Provide the [X, Y] coordinate of the cell's center where the given text is located.  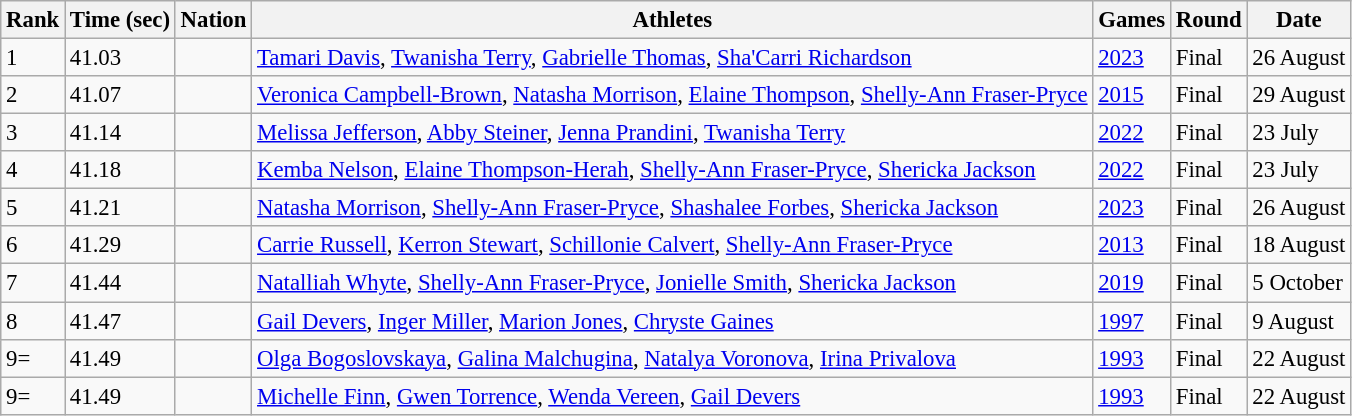
5 [33, 208]
Games [1132, 20]
Carrie Russell, Kerron Stewart, Schillonie Calvert, Shelly-Ann Fraser-Pryce [672, 245]
Time (sec) [120, 20]
1997 [1132, 321]
Veronica Campbell-Brown, Natasha Morrison, Elaine Thompson, Shelly-Ann Fraser-Pryce [672, 95]
29 August [1299, 95]
Michelle Finn, Gwen Torrence, Wenda Vereen, Gail Devers [672, 396]
2019 [1132, 283]
5 October [1299, 283]
4 [33, 170]
8 [33, 321]
41.18 [120, 170]
Date [1299, 20]
Athletes [672, 20]
Round [1209, 20]
Gail Devers, Inger Miller, Marion Jones, Chryste Gaines [672, 321]
Rank [33, 20]
7 [33, 283]
41.07 [120, 95]
2013 [1132, 245]
Nation [213, 20]
Natasha Morrison, Shelly-Ann Fraser-Pryce, Shashalee Forbes, Shericka Jackson [672, 208]
1 [33, 58]
Melissa Jefferson, Abby Steiner, Jenna Prandini, Twanisha Terry [672, 133]
41.29 [120, 245]
41.21 [120, 208]
6 [33, 245]
Tamari Davis, Twanisha Terry, Gabrielle Thomas, Sha'Carri Richardson [672, 58]
41.47 [120, 321]
Kemba Nelson, Elaine Thompson-Herah, Shelly-Ann Fraser-Pryce, Shericka Jackson [672, 170]
Natalliah Whyte, Shelly-Ann Fraser-Pryce, Jonielle Smith, Shericka Jackson [672, 283]
Olga Bogoslovskaya, Galina Malchugina, Natalya Voronova, Irina Privalova [672, 358]
41.03 [120, 58]
18 August [1299, 245]
9 August [1299, 321]
41.14 [120, 133]
2015 [1132, 95]
3 [33, 133]
2 [33, 95]
41.44 [120, 283]
